Capture the cell that displays the provided text and extract its (x, y) central coordinate. 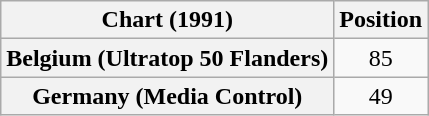
Position (381, 20)
Belgium (Ultratop 50 Flanders) (168, 58)
49 (381, 96)
Chart (1991) (168, 20)
Germany (Media Control) (168, 96)
85 (381, 58)
